Return [X, Y] of the center of cell containing provided text 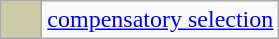
compensatory selection [160, 20]
